Search for the cell housing the specified text and yield its [X, Y] center coordinate. 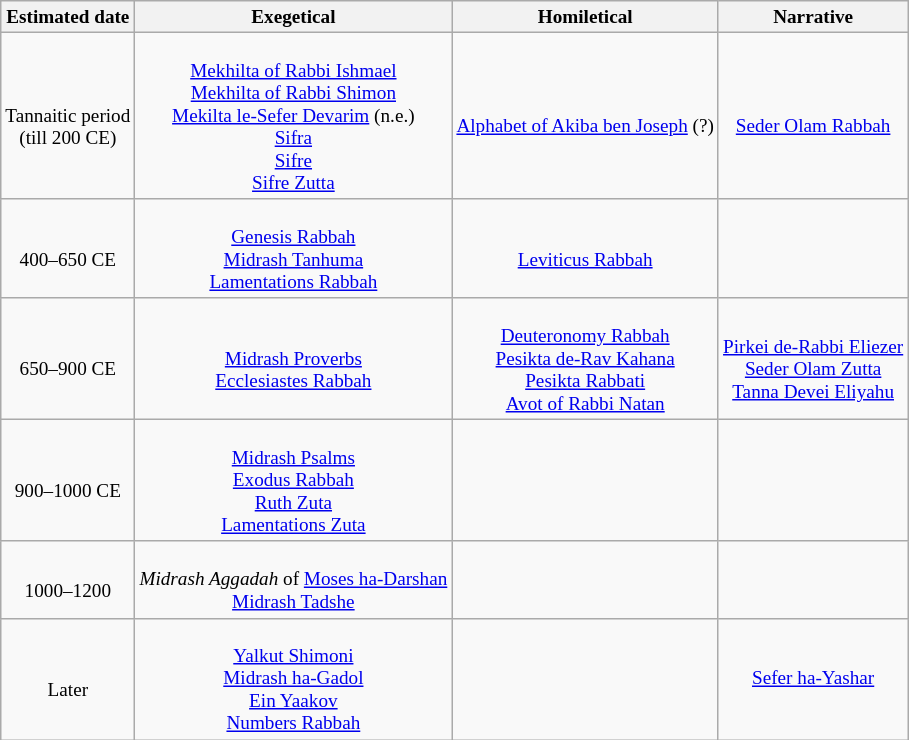
Genesis RabbahMidrash Tanhuma Lamentations Rabbah [294, 248]
Estimated date [68, 17]
Tannaitic period (till 200 CE) [68, 116]
Deuteronomy Rabbah Pesikta de-Rav Kahana Pesikta Rabbati Avot of Rabbi Natan [586, 359]
400–650 CE [68, 248]
Yalkut Shimoni Midrash ha-Gadol Ein Yaakov Numbers Rabbah [294, 679]
Midrash Psalms Exodus Rabbah Ruth Zuta Lamentations Zuta [294, 481]
Narrative [812, 17]
1000–1200 [68, 580]
Pirkei de-Rabbi Eliezer Seder Olam Zutta Tanna Devei Eliyahu [812, 359]
Midrash Aggadah of Moses ha-Darshan Midrash Tadshe [294, 580]
Midrash Proverbs Ecclesiastes Rabbah [294, 359]
Homiletical [586, 17]
Seder Olam Rabbah [812, 116]
900–1000 CE [68, 481]
Exegetical [294, 17]
Later [68, 679]
650–900 CE [68, 359]
Leviticus Rabbah [586, 248]
Sefer ha-Yashar [812, 679]
Alphabet of Akiba ben Joseph (?) [586, 116]
Mekhilta of Rabbi Ishmael Mekhilta of Rabbi Shimon Mekilta le-Sefer Devarim (n.e.) Sifra Sifre Sifre Zutta [294, 116]
